Detect which cell encompasses the target text, then output its [x, y] center coordinate. 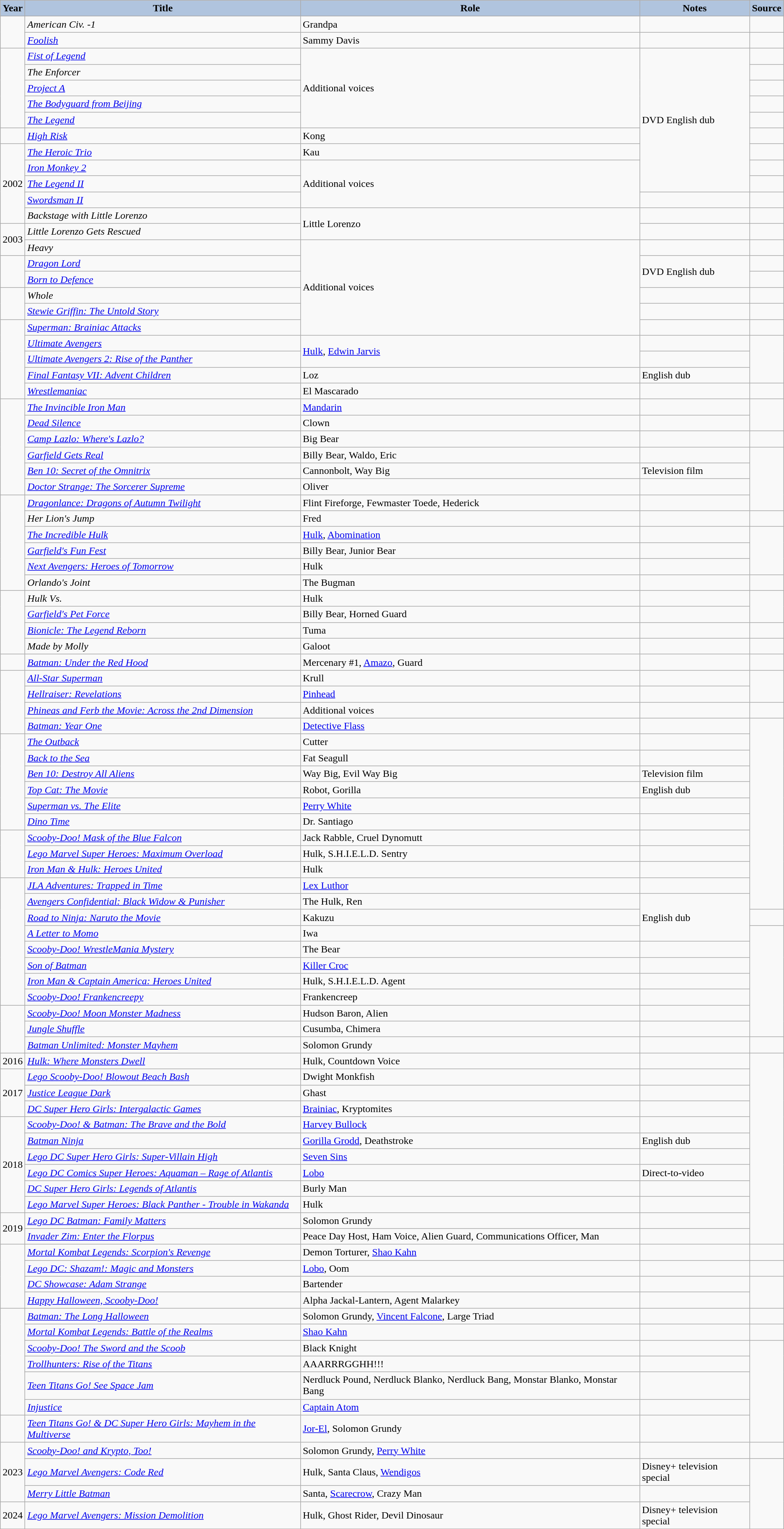
Gorilla Grodd, Deathstroke [470, 1141]
Jungle Shuffle [163, 1029]
DC Showcase: Adam Strange [163, 1284]
Fred [470, 519]
Lego DC Super Hero Girls: Super-Villain High [163, 1156]
Trollhunters: Rise of the Titans [163, 1364]
The Bodyguard from Beijing [163, 104]
JLA Adventures: Trapped in Time [163, 885]
Perry White [470, 806]
Garfield Gets Real [163, 455]
Black Knight [470, 1348]
Grandpa [470, 24]
Burly Man [470, 1188]
Little Lorenzo Gets Rescued [163, 232]
Son of Batman [163, 965]
Hulk, Abomination [470, 535]
Dwight Monkfish [470, 1077]
Bionicle: The Legend Reborn [163, 630]
Her Lion's Jump [163, 519]
Phineas and Ferb the Movie: Across the 2nd Dimension [163, 710]
Jack Rabble, Cruel Dynomutt [470, 838]
Solomon Grundy, Perry White [470, 1450]
Dead Silence [163, 423]
Stewie Griffin: The Untold Story [163, 311]
Batman: The Long Halloween [163, 1316]
Kau [470, 152]
Clown [470, 423]
Scooby-Doo! and Krypto, Too! [163, 1450]
Krull [470, 678]
Next Avengers: Heroes of Tomorrow [163, 567]
Doctor Strange: The Sorcerer Supreme [163, 487]
Santa, Scarecrow, Crazy Man [470, 1493]
Hulk, S.H.I.E.L.D. Agent [470, 981]
Solomon Grundy, Vincent Falcone, Large Triad [470, 1316]
Garfield's Pet Force [163, 614]
Billy Bear, Junior Bear [470, 551]
Tuma [470, 630]
Captain Atom [470, 1407]
The Invincible Iron Man [163, 407]
Notes [694, 8]
Hulk, Ghost Rider, Devil Dinosaur [470, 1515]
Whole [163, 295]
Hulk, Edwin Jarvis [470, 351]
Hulk, S.H.I.E.L.D. Sentry [470, 854]
Ultimate Avengers 2: Rise of the Panther [163, 359]
Scooby-Doo! Mask of the Blue Falcon [163, 838]
Injustice [163, 1407]
Iron Man & Hulk: Heroes United [163, 869]
Dino Time [163, 822]
Mandarin [470, 407]
Harvey Bullock [470, 1125]
Lobo, Oom [470, 1268]
Loz [470, 375]
Teen Titans Go! & DC Super Hero Girls: Mayhem in the Multiverse [163, 1429]
Garfield's Fun Fest [163, 551]
2018 [13, 1164]
2002 [13, 184]
Lego Marvel Avengers: Mission Demolition [163, 1515]
Ultimate Avengers [163, 343]
Title [163, 8]
Superman vs. The Elite [163, 806]
Batman Unlimited: Monster Mayhem [163, 1045]
Billy Bear, Horned Guard [470, 614]
Hulk: Where Monsters Dwell [163, 1061]
Big Bear [470, 439]
Invader Zim: Enter the Florpus [163, 1237]
Kong [470, 136]
Teen Titans Go! See Space Jam [163, 1385]
Ben 10: Secret of the Omnitrix [163, 471]
Killer Croc [470, 965]
The Outback [163, 742]
Oliver [470, 487]
Source [766, 8]
Way Big, Evil Way Big [470, 774]
Galoot [470, 646]
Year [13, 8]
Swordsman II [163, 200]
Shao Kahn [470, 1332]
Hudson Baron, Alien [470, 1013]
Mortal Kombat Legends: Battle of the Realms [163, 1332]
Robot, Gorilla [470, 790]
Heavy [163, 248]
A Letter to Momo [163, 933]
Lego Marvel Super Heroes: Black Panther - Trouble in Wakanda [163, 1204]
Demon Torturer, Shao Kahn [470, 1252]
DC Super Hero Girls: Legends of Atlantis [163, 1188]
Fist of Legend [163, 56]
High Risk [163, 136]
DC Super Hero Girls: Intergalactic Games [163, 1109]
Hulk, Countdown Voice [470, 1061]
2017 [13, 1093]
The Legend II [163, 184]
Camp Lazlo: Where's Lazlo? [163, 439]
Cannonbolt, Way Big [470, 471]
Pinhead [470, 694]
Kakuzu [470, 917]
Mercenary #1, Amazo, Guard [470, 662]
Batman: Year One [163, 726]
Scooby-Doo! WrestleMania Mystery [163, 949]
2023 [13, 1472]
Alpha Jackal-Lantern, Agent Malarkey [470, 1300]
Role [470, 8]
Cusumba, Chimera [470, 1029]
Sammy Davis [470, 40]
Scooby-Doo! & Batman: The Brave and the Bold [163, 1125]
Lego Marvel Super Heroes: Maximum Overload [163, 854]
All-Star Superman [163, 678]
Scooby-Doo! Moon Monster Madness [163, 1013]
Lego DC: Shazam!: Magic and Monsters [163, 1268]
The Enforcer [163, 72]
Scooby-Doo! The Sword and the Scoob [163, 1348]
Scooby-Doo! Frankencreepy [163, 997]
Mortal Kombat Legends: Scorpion's Revenge [163, 1252]
Lobo [470, 1172]
Superman: Brainiac Attacks [163, 327]
Bartender [470, 1284]
Dragonlance: Dragons of Autumn Twilight [163, 503]
The Legend [163, 120]
Hulk Vs. [163, 598]
Peace Day Host, Ham Voice, Alien Guard, Communications Officer, Man [470, 1237]
Final Fantasy VII: Advent Children [163, 375]
Orlando's Joint [163, 582]
Hellraiser: Revelations [163, 694]
Frankencreep [470, 997]
Billy Bear, Waldo, Eric [470, 455]
Seven Sins [470, 1156]
Foolish [163, 40]
Iron Monkey 2 [163, 168]
The Bear [470, 949]
Project A [163, 88]
Born to Defence [163, 279]
Ghast [470, 1093]
Lego Marvel Avengers: Code Red [163, 1472]
Batman: Under the Red Hood [163, 662]
Batman Ninja [163, 1141]
Justice League Dark [163, 1093]
Happy Halloween, Scooby-Doo! [163, 1300]
Lego DC Comics Super Heroes: Aquaman – Rage of Atlantis [163, 1172]
American Civ. -1 [163, 24]
Iwa [470, 933]
Flint Fireforge, Fewmaster Toede, Hederick [470, 503]
2016 [13, 1061]
The Hulk, Ren [470, 901]
The Bugman [470, 582]
Backstage with Little Lorenzo [163, 216]
2003 [13, 240]
Detective Flass [470, 726]
Back to the Sea [163, 758]
Nerdluck Pound, Nerdluck Blanko, Nerdluck Bang, Monstar Blanko, Monstar Bang [470, 1385]
Lex Luthor [470, 885]
2024 [13, 1515]
Hulk, Santa Claus, Wendigos [470, 1472]
Little Lorenzo [470, 224]
Dr. Santiago [470, 822]
Wrestlemaniac [163, 391]
Made by Molly [163, 646]
Dragon Lord [163, 264]
The Heroic Trio [163, 152]
The Incredible Hulk [163, 535]
El Mascarado [470, 391]
Ben 10: Destroy All Aliens [163, 774]
Lego DC Batman: Family Matters [163, 1221]
Lego Scooby-Doo! Blowout Beach Bash [163, 1077]
Top Cat: The Movie [163, 790]
AAARRRGGHH!!! [470, 1364]
Brainiac, Kryptomites [470, 1109]
Avengers Confidential: Black Widow & Punisher [163, 901]
Merry Little Batman [163, 1493]
Road to Ninja: Naruto the Movie [163, 917]
Jor-El, Solomon Grundy [470, 1429]
Fat Seagull [470, 758]
2019 [13, 1229]
Iron Man & Captain America: Heroes United [163, 981]
Direct-to-video [694, 1172]
Cutter [470, 742]
